Return the (x, y) coordinate for the center point of the cell that contains the specified text.  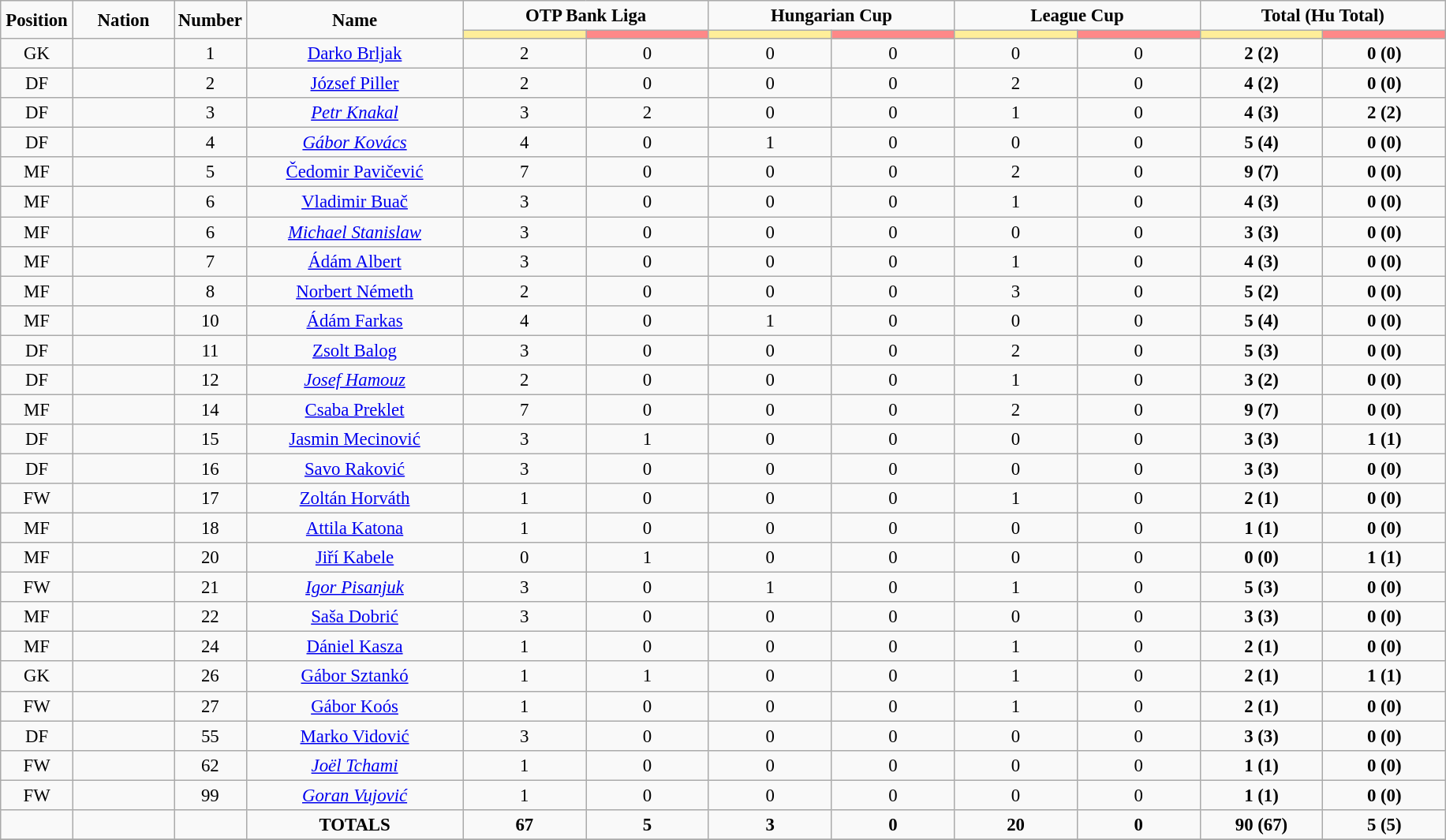
10 (211, 320)
16 (211, 469)
Goran Vujović (355, 795)
Darko Brljak (355, 54)
Savo Raković (355, 469)
Saša Dobrić (355, 617)
Nation (123, 20)
Joël Tchami (355, 765)
5 (5) (1384, 825)
27 (211, 706)
99 (211, 795)
Igor Pisanjuk (355, 588)
Vladimir Buač (355, 202)
Ádám Albert (355, 261)
3 (2) (1261, 380)
Petr Knakal (355, 113)
5 (2) (1261, 291)
55 (211, 736)
12 (211, 380)
Jiří Kabele (355, 558)
21 (211, 588)
Name (355, 20)
90 (67) (1261, 825)
Gábor Kovács (355, 143)
Gábor Koós (355, 706)
8 (211, 291)
Hungarian Cup (831, 16)
Gábor Sztankó (355, 677)
Dániel Kasza (355, 647)
17 (211, 498)
Attila Katona (355, 528)
Marko Vidović (355, 736)
22 (211, 617)
67 (525, 825)
TOTALS (355, 825)
Čedomir Pavičević (355, 173)
Zsolt Balog (355, 350)
Josef Hamouz (355, 380)
Number (211, 20)
62 (211, 765)
4 (2) (1261, 84)
Position (37, 20)
Zoltán Horváth (355, 498)
11 (211, 350)
14 (211, 409)
24 (211, 647)
Csaba Preklet (355, 409)
Norbert Németh (355, 291)
József Piller (355, 84)
Total (Hu Total) (1323, 16)
Michael Stanislaw (355, 232)
Ádám Farkas (355, 320)
OTP Bank Liga (585, 16)
26 (211, 677)
Jasmin Mecinović (355, 439)
League Cup (1078, 16)
18 (211, 528)
15 (211, 439)
